Scan for the cell matching the given text and deliver its [x, y] coordinate at center. 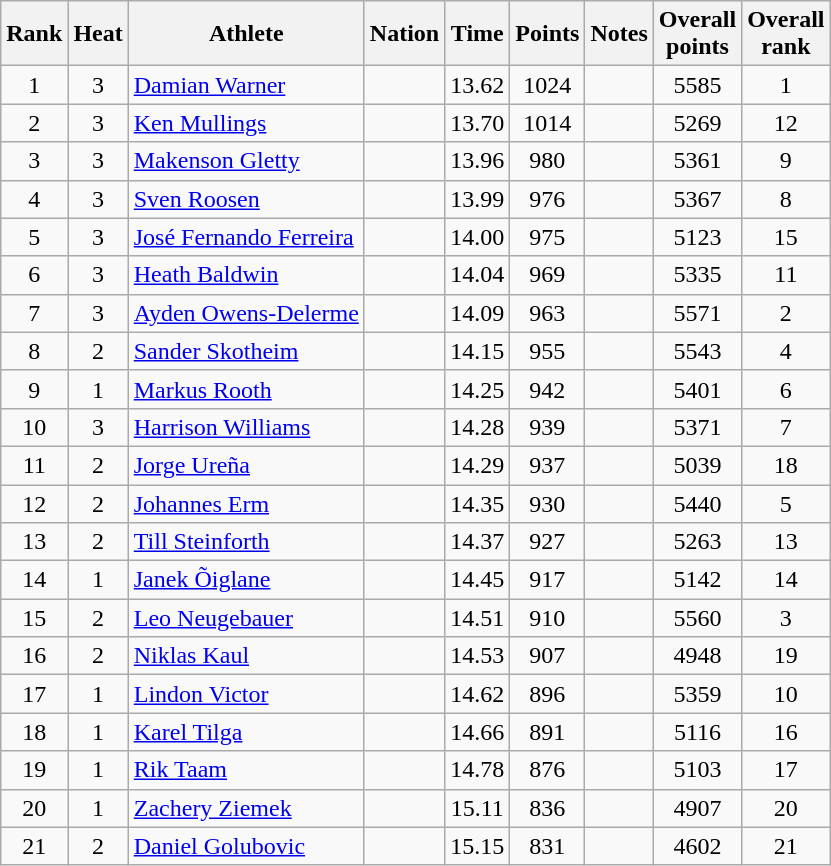
Makenson Gletty [246, 161]
5269 [697, 123]
917 [548, 580]
14.25 [478, 389]
14.45 [478, 580]
5103 [697, 770]
5401 [697, 389]
Nation [404, 34]
896 [548, 694]
13.99 [478, 199]
5560 [697, 618]
937 [548, 465]
14.28 [478, 427]
5543 [697, 351]
14.78 [478, 770]
13.70 [478, 123]
14.04 [478, 275]
Ken Mullings [246, 123]
5116 [697, 732]
Zachery Ziemek [246, 808]
980 [548, 161]
Till Steinforth [246, 542]
907 [548, 656]
5371 [697, 427]
Lindon Victor [246, 694]
Sander Skotheim [246, 351]
15.15 [478, 846]
5123 [697, 237]
1024 [548, 85]
4948 [697, 656]
5263 [697, 542]
Rank [34, 34]
14.09 [478, 313]
Niklas Kaul [246, 656]
831 [548, 846]
Heat [98, 34]
14.00 [478, 237]
5571 [697, 313]
930 [548, 503]
942 [548, 389]
14.62 [478, 694]
927 [548, 542]
Overallrank [786, 34]
Markus Rooth [246, 389]
Karel Tilga [246, 732]
5335 [697, 275]
Johannes Erm [246, 503]
876 [548, 770]
13.62 [478, 85]
1014 [548, 123]
Leo Neugebauer [246, 618]
13.96 [478, 161]
14.66 [478, 732]
14.29 [478, 465]
963 [548, 313]
Overallpoints [697, 34]
Heath Baldwin [246, 275]
14.51 [478, 618]
Jorge Ureña [246, 465]
14.35 [478, 503]
976 [548, 199]
Sven Roosen [246, 199]
Ayden Owens-Delerme [246, 313]
Daniel Golubovic [246, 846]
955 [548, 351]
836 [548, 808]
15.11 [478, 808]
Janek Õiglane [246, 580]
Athlete [246, 34]
14.37 [478, 542]
José Fernando Ferreira [246, 237]
Notes [619, 34]
5367 [697, 199]
5142 [697, 580]
Harrison Williams [246, 427]
Points [548, 34]
Damian Warner [246, 85]
5359 [697, 694]
4602 [697, 846]
Rik Taam [246, 770]
969 [548, 275]
Time [478, 34]
5361 [697, 161]
910 [548, 618]
14.53 [478, 656]
891 [548, 732]
5039 [697, 465]
975 [548, 237]
5440 [697, 503]
4907 [697, 808]
5585 [697, 85]
14.15 [478, 351]
939 [548, 427]
